Return the [x, y] coordinate for the center point of the cell that contains the specified text.  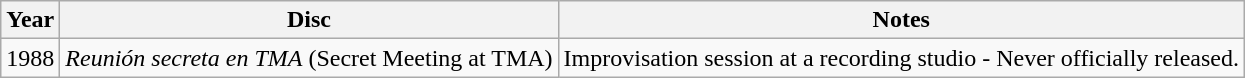
Year [30, 20]
Reunión secreta en TMA (Secret Meeting at TMA) [309, 58]
Notes [901, 20]
Improvisation session at a recording studio - Never officially released. [901, 58]
Disc [309, 20]
1988 [30, 58]
